Find where the given text appears and provide that cell's center as [X, Y] coordinate. 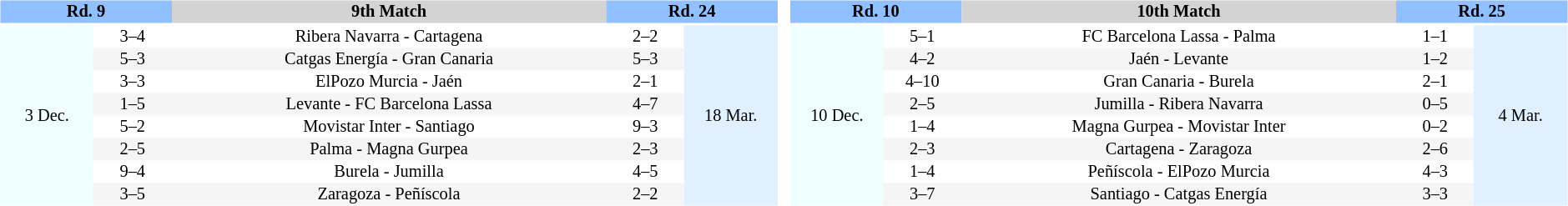
0–2 [1435, 127]
3–5 [132, 195]
4–10 [923, 82]
9–3 [646, 127]
1–2 [1435, 60]
Jaén - Levante [1178, 60]
Jumilla - Ribera Navarra [1178, 105]
4–5 [646, 172]
18 Mar. [731, 115]
3 Dec. [47, 115]
9th Match [389, 12]
Rd. 10 [876, 12]
Magna Gurpea - Movistar Inter [1178, 127]
FC Barcelona Lassa - Palma [1178, 37]
Gran Canaria - Burela [1178, 82]
4–2 [923, 60]
0–5 [1435, 105]
4 Mar. [1520, 115]
Burela - Jumilla [389, 172]
10th Match [1178, 12]
Palma - Magna Gurpea [389, 150]
9–4 [132, 172]
Movistar Inter - Santiago [389, 127]
Rd. 9 [85, 12]
1–5 [132, 105]
Rd. 24 [693, 12]
Levante - FC Barcelona Lassa [389, 105]
Catgas Energía - Gran Canaria [389, 60]
3–4 [132, 37]
ElPozo Murcia - Jaén [389, 82]
10 Dec. [837, 115]
4–7 [646, 105]
5–1 [923, 37]
Ribera Navarra - Cartagena [389, 37]
Santiago - Catgas Energía [1178, 195]
Peñíscola - ElPozo Murcia [1178, 172]
2–6 [1435, 150]
Cartagena - Zaragoza [1178, 150]
5–2 [132, 127]
Zaragoza - Peñíscola [389, 195]
Rd. 25 [1482, 12]
4–3 [1435, 172]
1–1 [1435, 37]
3–7 [923, 195]
